Pinpoint the cell where the given text exists, returning its (x, y) midpoint coordinate. 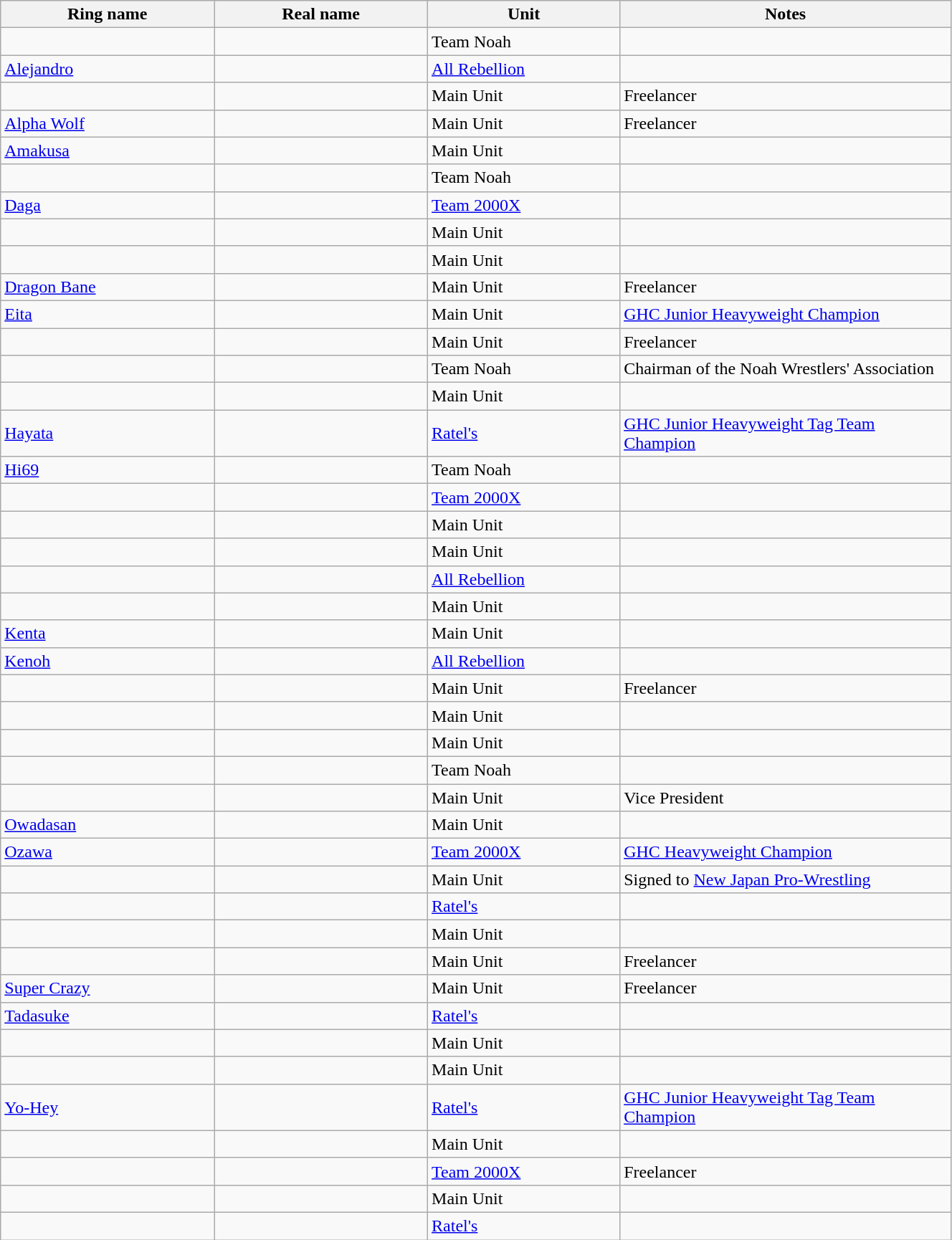
Notes (786, 14)
Hi69 (108, 470)
Amakusa (108, 151)
Unit (524, 14)
GHC Heavyweight Champion (786, 852)
Owadasan (108, 825)
Vice President (786, 798)
Kenta (108, 634)
Hayata (108, 433)
Super Crazy (108, 988)
Eita (108, 314)
Ring name (108, 14)
GHC Junior Heavyweight Champion (786, 314)
Dragon Bane (108, 287)
Alejandro (108, 69)
Tadasuke (108, 1016)
Yo-Hey (108, 1107)
Signed to New Japan Pro-Wrestling (786, 879)
Daga (108, 205)
Kenoh (108, 661)
Alpha Wolf (108, 123)
Ozawa (108, 852)
Chairman of the Noah Wrestlers' Association (786, 369)
Real name (321, 14)
